Determine the [x, y] coordinate at the center of the cell enclosing the given text.  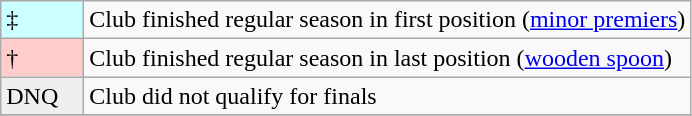
Club did not qualify for finals [388, 96]
DNQ [42, 96]
† [42, 58]
Club finished regular season in last position (wooden spoon) [388, 58]
Club finished regular season in first position (minor premiers) [388, 20]
‡ [42, 20]
